Return (x, y) of the center of cell containing provided text 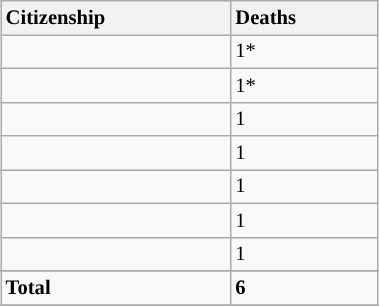
Deaths (304, 18)
6 (304, 288)
Citizenship (116, 18)
Total (116, 288)
